Return [X, Y] of the center of cell containing provided text 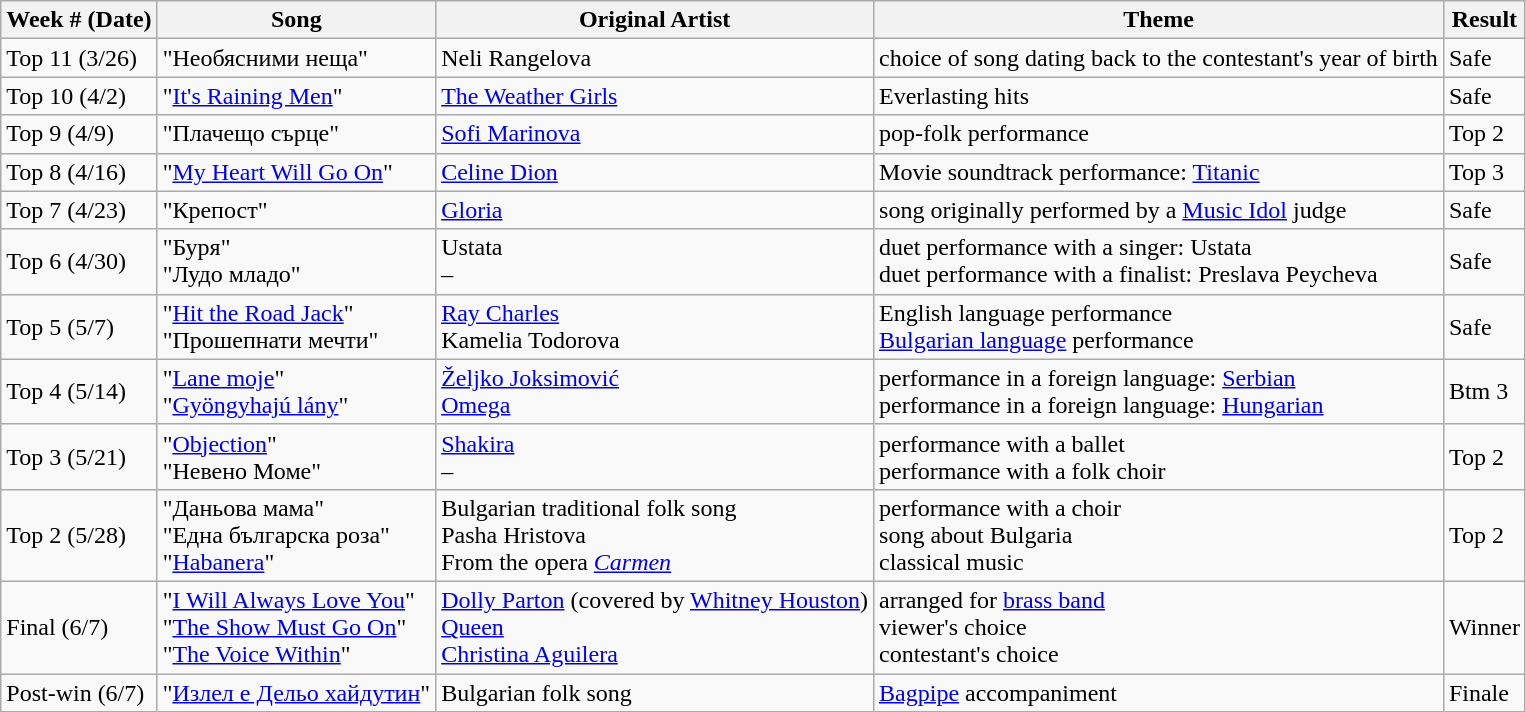
Top 5 (5/7) [79, 326]
Finale [1484, 693]
Original Artist [655, 20]
English language performanceBulgarian language performance [1159, 326]
Dolly Parton (covered by Whitney Houston)QueenChristina Aguilera [655, 627]
"Крепост" [296, 210]
performance in a foreign language: Serbian performance in a foreign language: Hungarian [1159, 392]
Top 7 (4/23) [79, 210]
"Objection" "Невено Моме" [296, 456]
Ustata – [655, 262]
choice of song dating back to the contestant's year of birth [1159, 58]
"Lane moje""Gyöngyhajú lány" [296, 392]
"My Heart Will Go On" [296, 172]
Celine Dion [655, 172]
"Буря" "Лудо младо" [296, 262]
Top 4 (5/14) [79, 392]
Theme [1159, 20]
Top 3 (5/21) [79, 456]
Top 9 (4/9) [79, 134]
pop-folk performance [1159, 134]
Shakira – [655, 456]
Gloria [655, 210]
Final (6/7) [79, 627]
The Weather Girls [655, 96]
Neli Rangelova [655, 58]
Song [296, 20]
Top 6 (4/30) [79, 262]
Movie soundtrack performance: Titanic [1159, 172]
Everlasting hits [1159, 96]
arranged for brass bandviewer's choicecontestant's choice [1159, 627]
performance with a balletperformance with a folk choir [1159, 456]
Result [1484, 20]
Bulgarian traditional folk song Pasha Hristova From the opera Carmen [655, 535]
Ray CharlesKamelia Todorova [655, 326]
"It's Raining Men" [296, 96]
"Излел е Дельо хайдутин" [296, 693]
Top 11 (3/26) [79, 58]
"Плачещо сърце" [296, 134]
Sofi Marinova [655, 134]
"Необясними неща" [296, 58]
Top 2 (5/28) [79, 535]
Bulgarian folk song [655, 693]
"I Will Always Love You" "The Show Must Go On""The Voice Within" [296, 627]
Top 8 (4/16) [79, 172]
Btm 3 [1484, 392]
"Hit the Road Jack" "Прошепнати мечти" [296, 326]
Bagpipe accompaniment [1159, 693]
Top 3 [1484, 172]
performance with a choir song about Bulgaria classical music [1159, 535]
"Даньова мама" "Една българска роза" "Habanera" [296, 535]
Week # (Date) [79, 20]
Winner [1484, 627]
Željko JoksimovićOmega [655, 392]
duet performance with a singer: Ustataduet performance with a finalist: Preslava Peycheva [1159, 262]
Top 10 (4/2) [79, 96]
song originally performed by a Music Idol judge [1159, 210]
Post-win (6/7) [79, 693]
